Extract the [x, y] coordinate from the center of the cell holding the provided text.  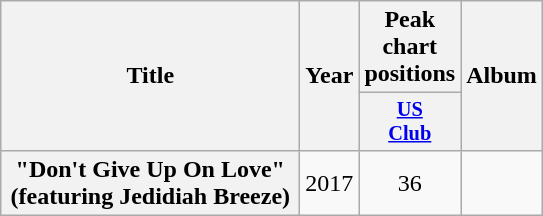
Title [150, 76]
USClub [410, 122]
Album [502, 76]
"Don't Give Up On Love"(featuring Jedidiah Breeze) [150, 182]
36 [410, 182]
Peak chart positions [410, 47]
Year [330, 76]
2017 [330, 182]
